For the text-containing cell, return its midpoint in (x, y) coordinate format. 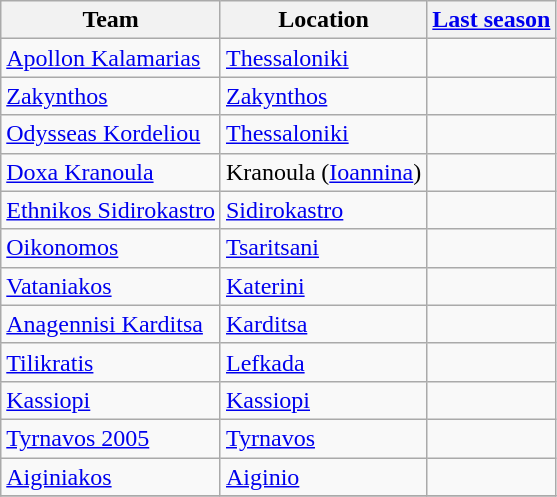
Katerini (323, 286)
Team (111, 20)
Aiginio (323, 477)
Tyrnavos (323, 438)
Doxa Kranoula (111, 172)
Tyrnavos 2005 (111, 438)
Last season (492, 20)
Ethnikos Sidirokastro (111, 210)
Karditsa (323, 324)
Aiginiakos (111, 477)
Sidirokastro (323, 210)
Tilikratis (111, 362)
Anagennisi Karditsa (111, 324)
Oikonomos (111, 248)
Odysseas Kordeliou (111, 134)
Lefkada (323, 362)
Tsaritsani (323, 248)
Kranoula (Ioannina) (323, 172)
Location (323, 20)
Apollon Kalamarias (111, 58)
Vataniakos (111, 286)
